Capture the cell that displays the provided text and extract its (x, y) central coordinate. 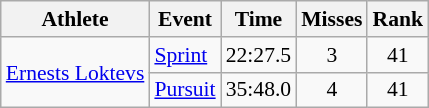
Misses (332, 19)
Rank (398, 19)
4 (332, 90)
Pursuit (184, 90)
Ernests Loktevs (76, 72)
35:48.0 (258, 90)
22:27.5 (258, 55)
Event (184, 19)
Time (258, 19)
3 (332, 55)
Athlete (76, 19)
Sprint (184, 55)
